Search for the cell housing the specified text and yield its [x, y] center coordinate. 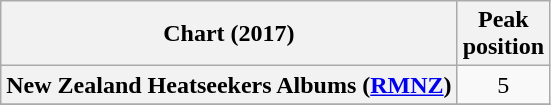
Chart (2017) [229, 34]
New Zealand Heatseekers Albums (RMNZ) [229, 85]
Peak position [503, 34]
5 [503, 85]
